Locate the cell with the specified text and output its (x, y) center coordinate. 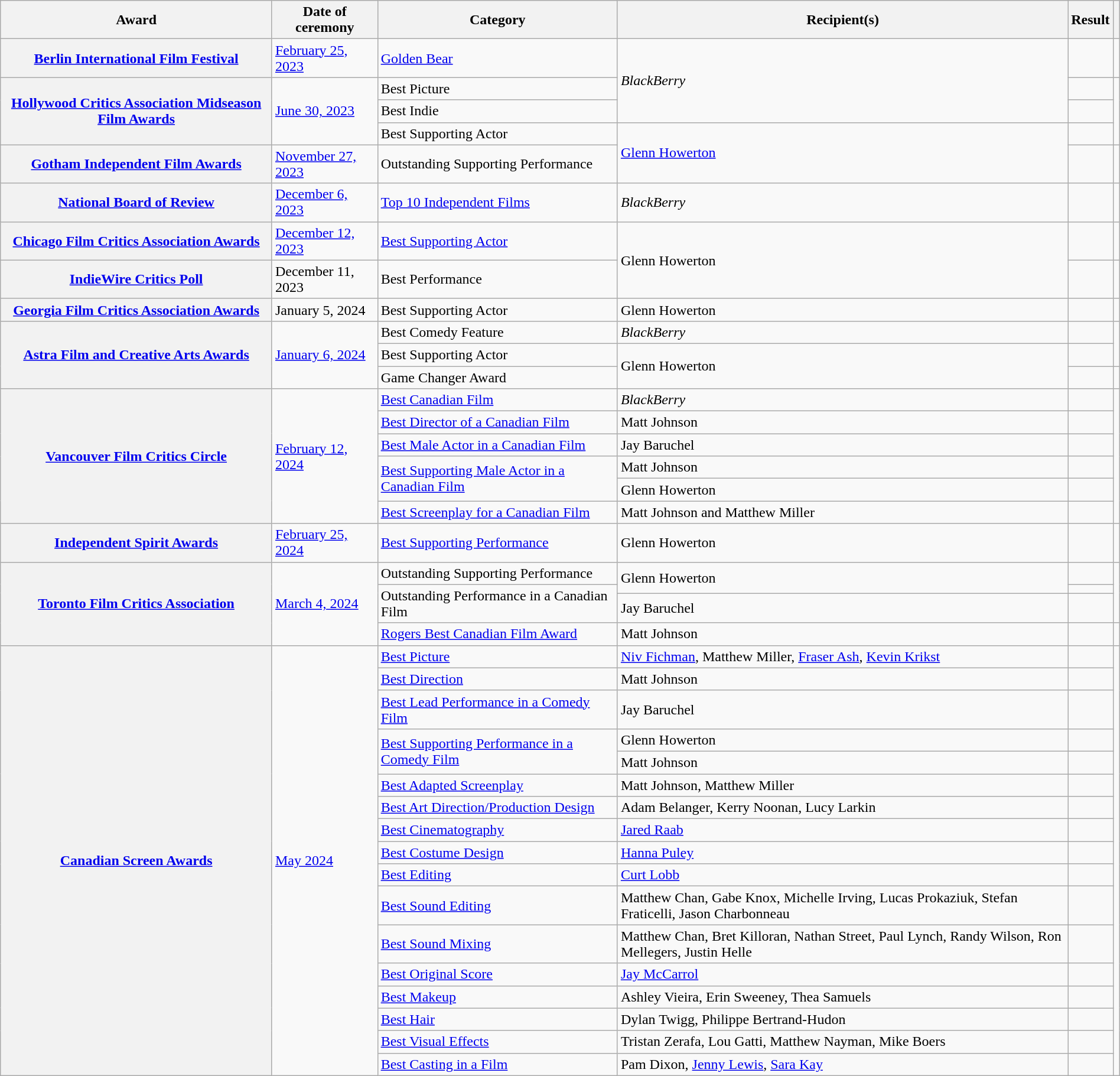
Matt Johnson and Matthew Miller (842, 512)
Best Supporting Performance (497, 542)
Best Art Direction/Production Design (497, 808)
Game Changer Award (497, 378)
May 2024 (325, 860)
Best Director of a Canadian Film (497, 422)
Best Editing (497, 875)
Hollywood Critics Association Midseason Film Awards (136, 111)
National Board of Review (136, 202)
Matthew Chan, Gabe Knox, Michelle Irving, Lucas Prokaziuk, Stefan Fraticelli, Jason Charbonneau (842, 905)
Best Adapted Screenplay (497, 785)
Best Sound Editing (497, 905)
Golden Bear (497, 58)
Best Supporting Male Actor in a Canadian Film (497, 479)
Outstanding Performance in a Canadian Film (497, 604)
March 4, 2024 (325, 604)
January 6, 2024 (325, 355)
Date of ceremony (325, 20)
January 5, 2024 (325, 310)
Matthew Chan, Bret Killoran, Nathan Street, Paul Lynch, Randy Wilson, Ron Mellegers, Justin Helle (842, 944)
Best Hair (497, 1019)
Best Makeup (497, 997)
February 25, 2023 (325, 58)
Rogers Best Canadian Film Award (497, 634)
Chicago Film Critics Association Awards (136, 241)
February 12, 2024 (325, 456)
Hanna Puley (842, 853)
Jay McCarrol (842, 974)
Best Indie (497, 111)
December 6, 2023 (325, 202)
Gotham Independent Film Awards (136, 164)
Ashley Vieira, Erin Sweeney, Thea Samuels (842, 997)
November 27, 2023 (325, 164)
Award (136, 20)
Vancouver Film Critics Circle (136, 456)
Best Screenplay for a Canadian Film (497, 512)
Dylan Twigg, Philippe Bertrand-Hudon (842, 1019)
June 30, 2023 (325, 111)
Recipient(s) (842, 20)
Best Original Score (497, 974)
Best Lead Performance in a Comedy Film (497, 709)
Toronto Film Critics Association (136, 604)
Independent Spirit Awards (136, 542)
Best Supporting Performance in a Comedy Film (497, 751)
December 12, 2023 (325, 241)
Best Visual Effects (497, 1042)
Niv Fichman, Matthew Miller, Fraser Ash, Kevin Krikst (842, 656)
Best Performance (497, 279)
Canadian Screen Awards (136, 860)
Pam Dixon, Jenny Lewis, Sara Kay (842, 1064)
Adam Belanger, Kerry Noonan, Lucy Larkin (842, 808)
Result (1090, 20)
Jared Raab (842, 830)
Best Direction (497, 679)
December 11, 2023 (325, 279)
Category (497, 20)
IndieWire Critics Poll (136, 279)
Curt Lobb (842, 875)
Berlin International Film Festival (136, 58)
Best Canadian Film (497, 400)
Best Costume Design (497, 853)
Best Cinematography (497, 830)
Tristan Zerafa, Lou Gatti, Matthew Nayman, Mike Boers (842, 1042)
Best Casting in a Film (497, 1064)
February 25, 2024 (325, 542)
Best Sound Mixing (497, 944)
Top 10 Independent Films (497, 202)
Astra Film and Creative Arts Awards (136, 355)
Matt Johnson, Matthew Miller (842, 785)
Best Comedy Feature (497, 332)
Best Male Actor in a Canadian Film (497, 445)
Georgia Film Critics Association Awards (136, 310)
